Extract the (X, Y) coordinate from the center of the cell holding the provided text.  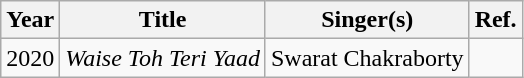
Year (30, 20)
Ref. (496, 20)
Singer(s) (367, 20)
Waise Toh Teri Yaad (163, 58)
Title (163, 20)
2020 (30, 58)
Swarat Chakraborty (367, 58)
